Locate the cell with the specified text and output its (x, y) center coordinate. 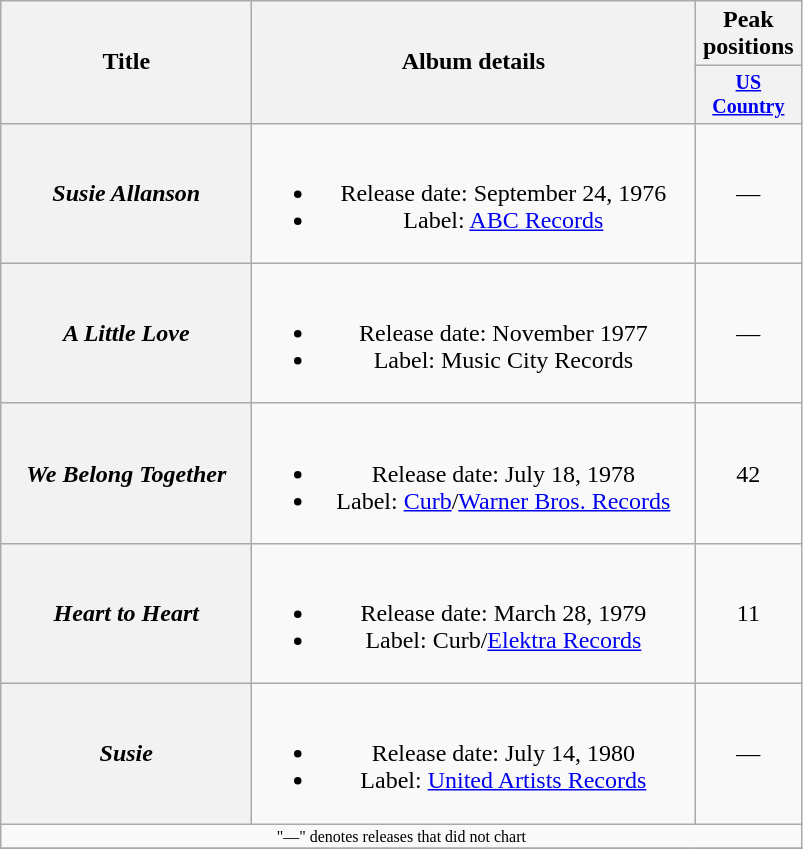
Release date: November 1977Label: Music City Records (474, 333)
Album details (474, 62)
"—" denotes releases that did not chart (402, 836)
Title (126, 62)
Release date: July 14, 1980Label: United Artists Records (474, 754)
Heart to Heart (126, 613)
Release date: March 28, 1979Label: Curb/Elektra Records (474, 613)
Susie (126, 754)
Susie Allanson (126, 193)
Release date: July 18, 1978Label: Curb/Warner Bros. Records (474, 473)
Release date: September 24, 1976Label: ABC Records (474, 193)
We Belong Together (126, 473)
11 (748, 613)
42 (748, 473)
A Little Love (126, 333)
Peak positions (748, 34)
US Country (748, 94)
